For the text-containing cell, return its midpoint in (x, y) coordinate format. 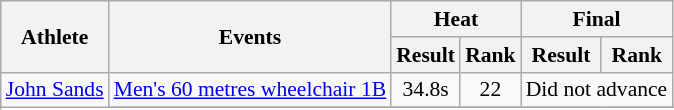
22 (490, 90)
Events (250, 36)
34.8s (426, 90)
Athlete (55, 36)
John Sands (55, 90)
Men's 60 metres wheelchair 1B (250, 90)
Heat (456, 19)
Final (597, 19)
Did not advance (597, 90)
